Pinpoint the cell where the given text exists, returning its (X, Y) midpoint coordinate. 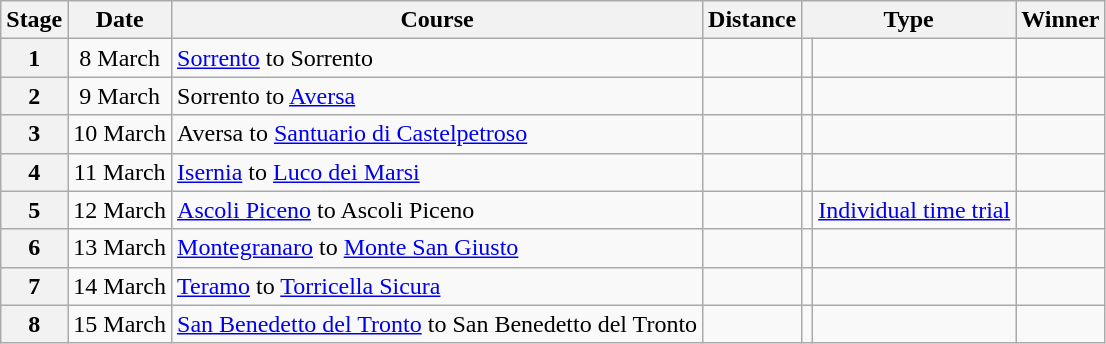
Winner (1060, 20)
13 March (120, 248)
Isernia to Luco dei Marsi (438, 172)
Sorrento to Sorrento (438, 58)
Date (120, 20)
5 (34, 210)
San Benedetto del Tronto to San Benedetto del Tronto (438, 324)
14 March (120, 286)
Teramo to Torricella Sicura (438, 286)
Distance (752, 20)
8 March (120, 58)
Aversa to Santuario di Castelpetroso (438, 134)
6 (34, 248)
4 (34, 172)
9 March (120, 96)
15 March (120, 324)
12 March (120, 210)
Montegranaro to Monte San Giusto (438, 248)
Stage (34, 20)
Ascoli Piceno to Ascoli Piceno (438, 210)
2 (34, 96)
3 (34, 134)
Type (909, 20)
10 March (120, 134)
Course (438, 20)
Sorrento to Aversa (438, 96)
Individual time trial (914, 210)
1 (34, 58)
11 March (120, 172)
8 (34, 324)
7 (34, 286)
